Return [X, Y] of the center of cell containing provided text 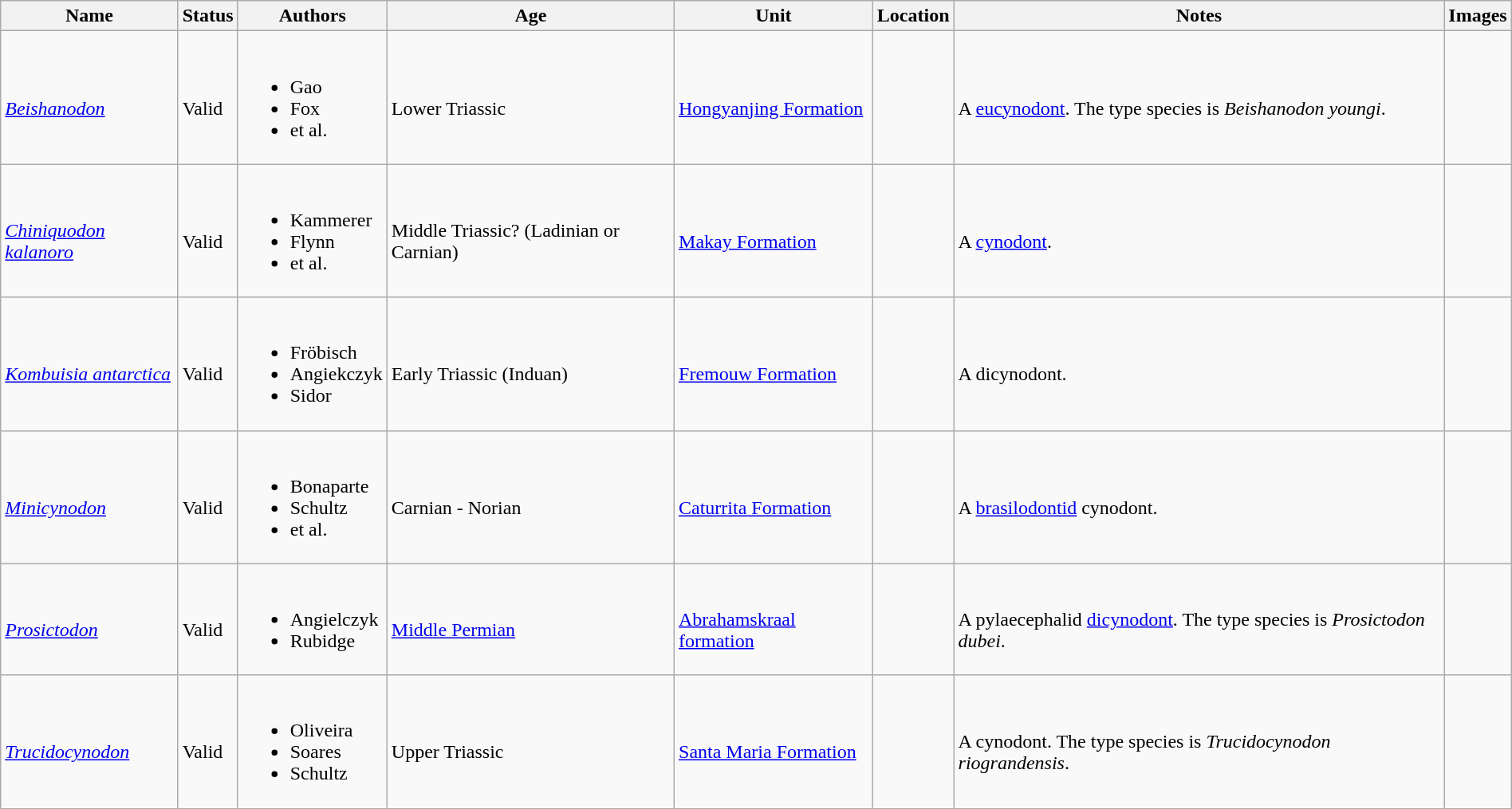
Status [207, 16]
Middle Permian [530, 619]
Middle Triassic? (Ladinian or Carnian) [530, 231]
Chiniquodon kalanoro [89, 231]
A brasilodontid cynodont. [1199, 497]
Minicynodon [89, 497]
Upper Triassic [530, 741]
Early Triassic (Induan) [530, 363]
Notes [1199, 16]
Hongyanjing Formation [774, 97]
Abrahamskraal formation [774, 619]
Makay Formation [774, 231]
Lower Triassic [530, 97]
A pylaecephalid dicynodont. The type species is Prosictodon dubei. [1199, 619]
OliveiraSoaresSchultz [313, 741]
AngielczykRubidge [313, 619]
Kombuisia antarctica [89, 363]
GaoFoxet al. [313, 97]
Name [89, 16]
Prosictodon [89, 619]
A cynodont. The type species is Trucidocynodon riograndensis. [1199, 741]
Location [913, 16]
KammererFlynnet al. [313, 231]
A cynodont. [1199, 231]
A dicynodont. [1199, 363]
A eucynodont. The type species is Beishanodon youngi. [1199, 97]
Fremouw Formation [774, 363]
Santa Maria Formation [774, 741]
Authors [313, 16]
Carnian - Norian [530, 497]
BonaparteSchultzet al. [313, 497]
Trucidocynodon [89, 741]
FröbischAngiekczykSidor [313, 363]
Caturrita Formation [774, 497]
Unit [774, 16]
Age [530, 16]
Images [1478, 16]
Beishanodon [89, 97]
